Detect which cell encompasses the target text, then output its (X, Y) center coordinate. 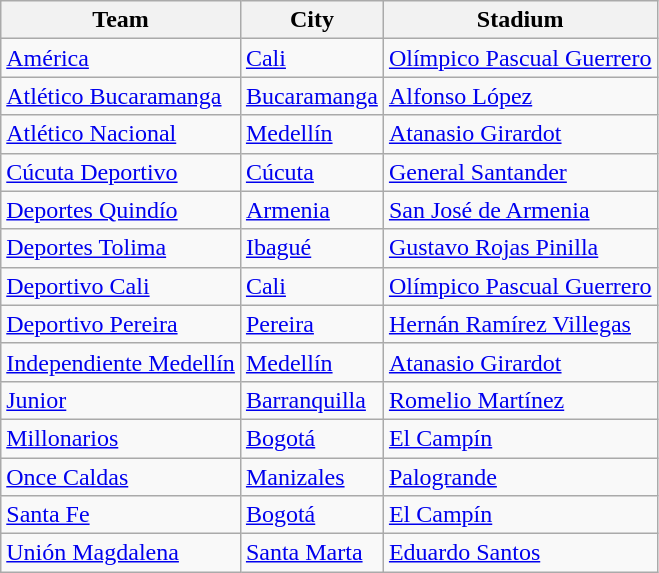
Santa Fe (121, 515)
Santa Marta (312, 553)
Ibagué (312, 248)
San José de Armenia (520, 210)
City (312, 20)
Millonarios (121, 438)
Palogrande (520, 477)
Stadium (520, 20)
Team (121, 20)
Atlético Nacional (121, 134)
Eduardo Santos (520, 553)
Independiente Medellín (121, 362)
Romelio Martínez (520, 400)
Deportes Tolima (121, 248)
Barranquilla (312, 400)
Manizales (312, 477)
Gustavo Rojas Pinilla (520, 248)
Deportivo Pereira (121, 324)
Pereira (312, 324)
Deportivo Cali (121, 286)
Deportes Quindío (121, 210)
Once Caldas (121, 477)
Bucaramanga (312, 96)
Atlético Bucaramanga (121, 96)
Junior (121, 400)
Unión Magdalena (121, 553)
General Santander (520, 172)
América (121, 58)
Cúcuta (312, 172)
Armenia (312, 210)
Hernán Ramírez Villegas (520, 324)
Cúcuta Deportivo (121, 172)
Alfonso López (520, 96)
